Detect which cell encompasses the target text, then output its [X, Y] center coordinate. 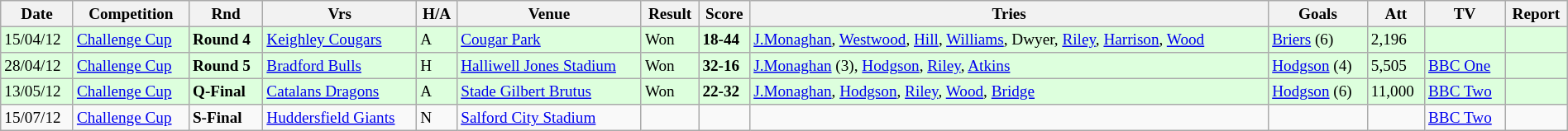
Round 5 [225, 66]
Salford City Stadium [549, 118]
Bradford Bulls [340, 66]
Report [1537, 14]
Vrs [340, 14]
H/A [437, 14]
Venue [549, 14]
H [437, 66]
Catalans Dragons [340, 91]
28/04/12 [37, 66]
J.Monaghan, Westwood, Hill, Williams, Dwyer, Riley, Harrison, Wood [1009, 40]
Date [37, 14]
TV [1464, 14]
Keighley Cougars [340, 40]
Rnd [225, 14]
2,196 [1396, 40]
5,505 [1396, 66]
J.Monaghan, Hodgson, Riley, Wood, Bridge [1009, 91]
Result [670, 14]
Stade Gilbert Brutus [549, 91]
S-Final [225, 118]
Briers (6) [1318, 40]
BBC One [1464, 66]
J.Monaghan (3), Hodgson, Riley, Atkins [1009, 66]
Halliwell Jones Stadium [549, 66]
Huddersfield Giants [340, 118]
Score [724, 14]
Att [1396, 14]
22-32 [724, 91]
Hodgson (6) [1318, 91]
Round 4 [225, 40]
11,000 [1396, 91]
32-16 [724, 66]
Tries [1009, 14]
Goals [1318, 14]
Hodgson (4) [1318, 66]
Competition [131, 14]
15/04/12 [37, 40]
N [437, 118]
Q-Final [225, 91]
Cougar Park [549, 40]
15/07/12 [37, 118]
18-44 [724, 40]
13/05/12 [37, 91]
